Output the [X, Y] coordinate of the center of the cell containing the given text.  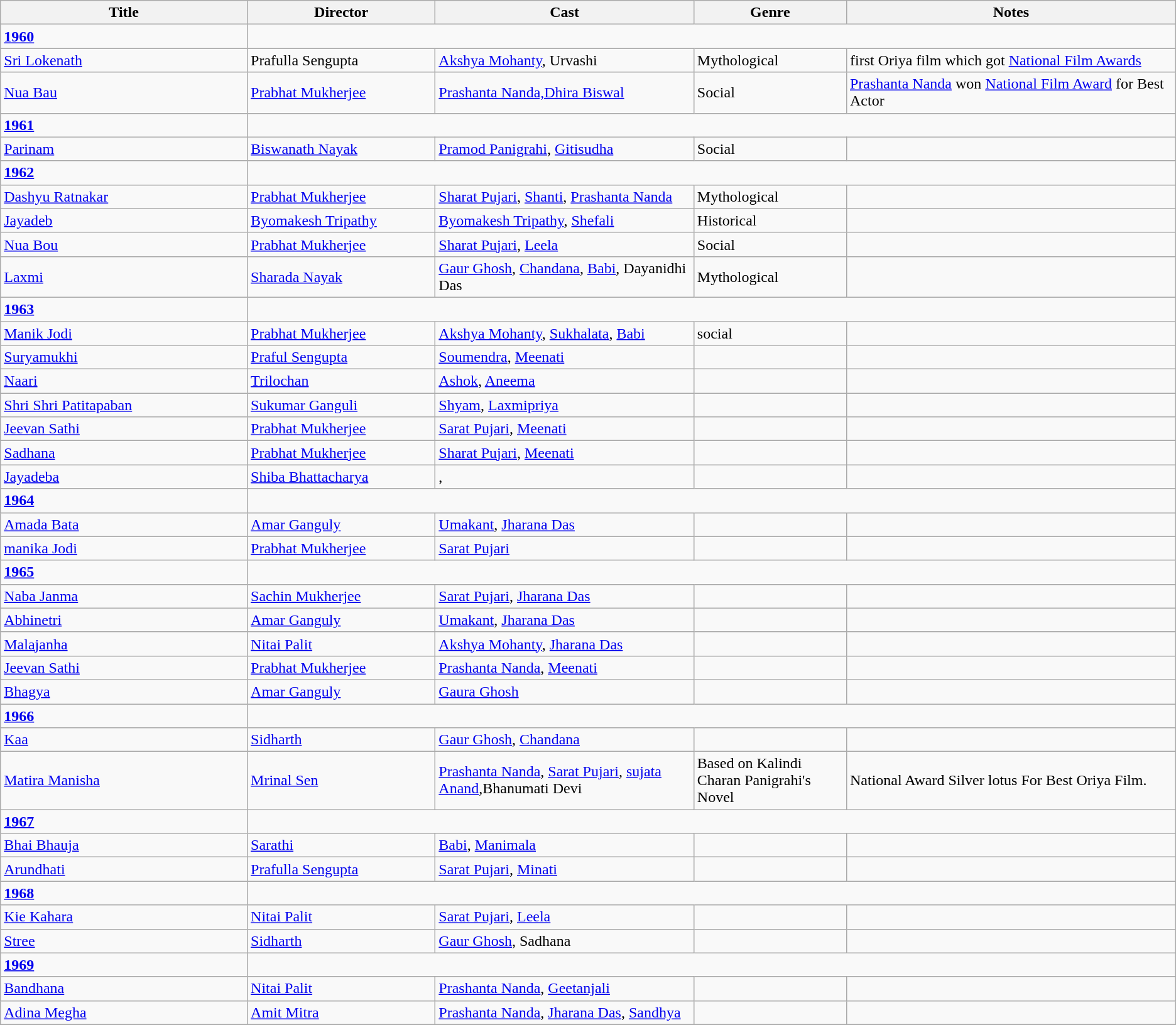
Title [124, 13]
1967 [124, 822]
Cast [564, 13]
Prashanta Nanda,Dhira Biswal [564, 93]
Sharat Pujari, Meenati [564, 453]
Malajanha [124, 644]
1961 [124, 125]
Sri Lokenath [124, 60]
Sarat Pujari, Meenati [564, 429]
Sharada Nayak [342, 276]
Bandhana [124, 989]
Shyam, Laxmipriya [564, 405]
Suryamukhi [124, 357]
Soumendra, Meenati [564, 357]
Mrinal Sen [342, 781]
Prashanta Nanda, Meenati [564, 668]
1964 [124, 501]
1962 [124, 173]
Sarathi [342, 845]
Stree [124, 941]
Trilochan [342, 381]
1966 [124, 715]
Babi, Manimala [564, 845]
Kaa [124, 740]
Gaur Ghosh, Chandana, Babi, Dayanidhi Das [564, 276]
Amit Mitra [342, 1012]
Jayadeba [124, 477]
Prashanta Nanda, Geetanjali [564, 989]
Based on Kalindi Charan Panigrahi's Novel [770, 781]
Gaur Ghosh, Sadhana [564, 941]
Notes [1011, 13]
Dashyu Ratnakar [124, 197]
Parinam [124, 149]
Sarat Pujari [564, 548]
1960 [124, 36]
Historical [770, 220]
Matira Manisha [124, 781]
1965 [124, 572]
Amada Bata [124, 524]
Naba Janma [124, 596]
Biswanath Nayak [342, 149]
Gaura Ghosh [564, 691]
Prashanta Nanda, Sarat Pujari, sujata Anand,Bhanumati Devi [564, 781]
Ashok, Aneema [564, 381]
Praful Sengupta [342, 357]
Shiba Bhattacharya [342, 477]
Genre [770, 13]
Sarat Pujari, Minati [564, 869]
Kie Kahara [124, 917]
Bhagya [124, 691]
Laxmi [124, 276]
Prashanta Nanda, Jharana Das, Sandhya [564, 1012]
1969 [124, 965]
Prashanta Nanda won National Film Award for Best Actor [1011, 93]
manika Jodi [124, 548]
Pramod Panigrahi, Gitisudha [564, 149]
Director [342, 13]
, [564, 477]
Jayadeb [124, 220]
Manik Jodi [124, 334]
Byomakesh Tripathy [342, 220]
Sarat Pujari, Leela [564, 917]
first Oriya film which got National Film Awards [1011, 60]
Sharat Pujari, Leela [564, 244]
1968 [124, 893]
social [770, 334]
Sukumar Ganguli [342, 405]
Shri Shri Patitapaban [124, 405]
Sachin Mukherjee [342, 596]
Akshya Mohanty, Jharana Das [564, 644]
Sharat Pujari, Shanti, Prashanta Nanda [564, 197]
Akshya Mohanty, Urvashi [564, 60]
Gaur Ghosh, Chandana [564, 740]
Sarat Pujari, Jharana Das [564, 596]
Adina Megha [124, 1012]
Nua Bou [124, 244]
Bhai Bhauja [124, 845]
Abhinetri [124, 620]
1963 [124, 309]
Arundhati [124, 869]
Akshya Mohanty, Sukhalata, Babi [564, 334]
National Award Silver lotus For Best Oriya Film. [1011, 781]
Byomakesh Tripathy, Shefali [564, 220]
Sadhana [124, 453]
Nua Bau [124, 93]
Naari [124, 381]
